Return [X, Y] of the center of cell containing provided text 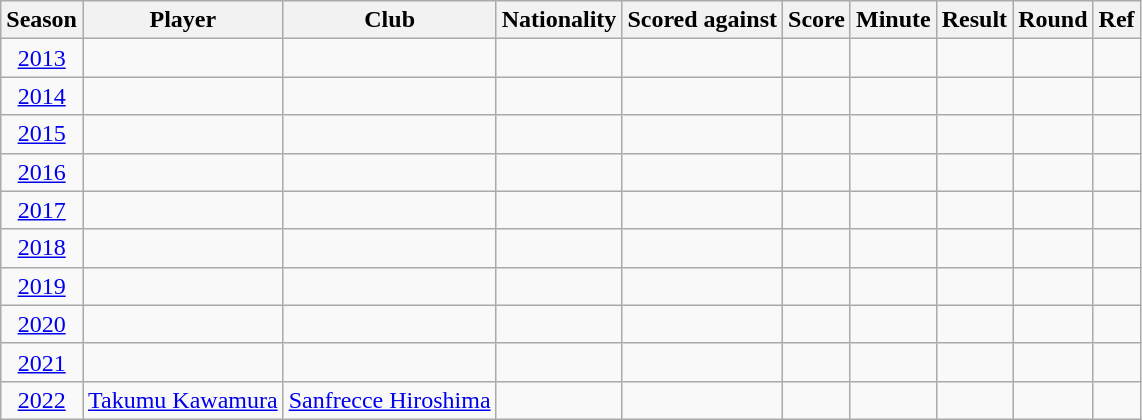
Nationality [559, 20]
Club [390, 20]
Round [1053, 20]
Sanfrecce Hiroshima [390, 400]
2018 [42, 248]
2016 [42, 172]
2022 [42, 400]
2020 [42, 324]
Ref [1116, 20]
Score [817, 20]
2021 [42, 362]
Player [182, 20]
2017 [42, 210]
Scored against [702, 20]
Season [42, 20]
Takumu Kawamura [182, 400]
2019 [42, 286]
2013 [42, 58]
2015 [42, 134]
2014 [42, 96]
Result [974, 20]
Minute [893, 20]
